Search for the cell housing the specified text and yield its [X, Y] center coordinate. 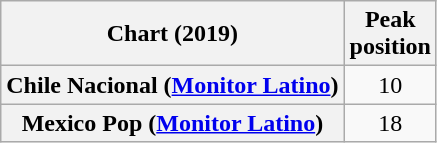
Chile Nacional (Monitor Latino) [172, 85]
Chart (2019) [172, 34]
Mexico Pop (Monitor Latino) [172, 123]
Peakposition [390, 34]
10 [390, 85]
18 [390, 123]
